For the text-containing cell, return its midpoint in [X, Y] coordinate format. 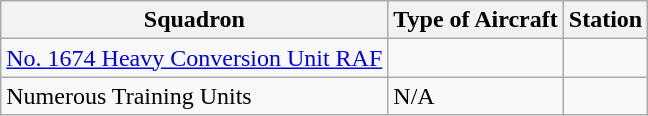
Numerous Training Units [194, 96]
N/A [476, 96]
Type of Aircraft [476, 20]
Station [605, 20]
No. 1674 Heavy Conversion Unit RAF [194, 58]
Squadron [194, 20]
